Return [X, Y] of the center of cell containing provided text 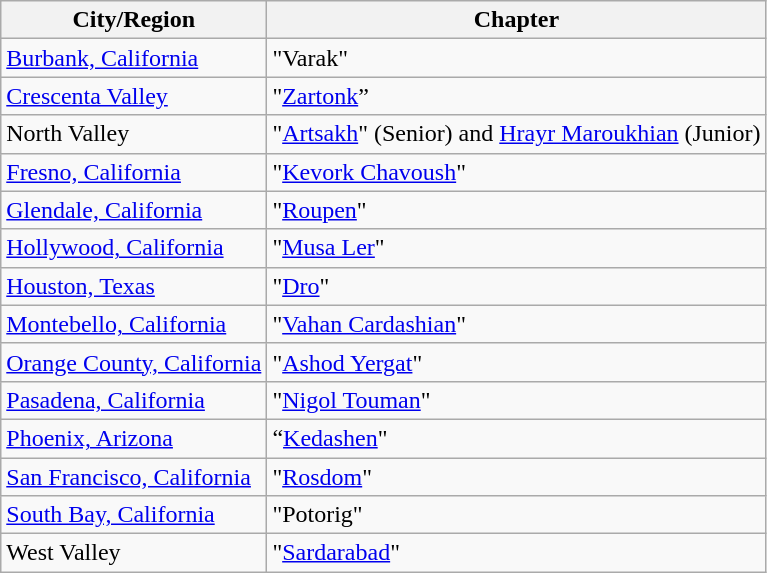
"Rosdom" [516, 477]
City/Region [134, 20]
"Potorig" [516, 515]
Houston, Texas [134, 286]
"Varak" [516, 58]
Burbank, California [134, 58]
Glendale, California [134, 210]
Hollywood, California [134, 248]
"Artsakh" (Senior) and Hrayr Maroukhian (Junior) [516, 134]
Chapter [516, 20]
"Kevork Chavoush" [516, 172]
San Francisco, California [134, 477]
Montebello, California [134, 324]
"Ashod Yergat" [516, 362]
West Valley [134, 553]
North Valley [134, 134]
"Sardarabad" [516, 553]
"Vahan Cardashian" [516, 324]
“Kedashen" [516, 438]
"Musa Ler" [516, 248]
"Zartonk” [516, 96]
South Bay, California [134, 515]
"Roupen" [516, 210]
Crescenta Valley [134, 96]
Phoenix, Arizona [134, 438]
Pasadena, California [134, 400]
Fresno, California [134, 172]
Orange County, California [134, 362]
"Dro" [516, 286]
"Nigol Touman" [516, 400]
